Extract the (x, y) coordinate from the center of the cell holding the provided text.  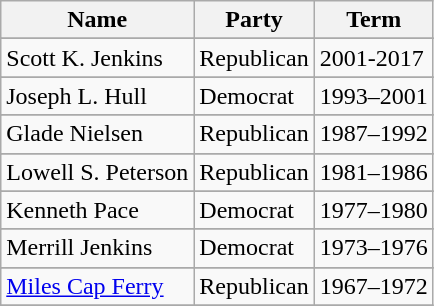
Merrill Jenkins (98, 248)
Kenneth Pace (98, 210)
1973–1976 (374, 248)
Name (98, 20)
Miles Cap Ferry (98, 286)
2001-2017 (374, 58)
Glade Nielsen (98, 134)
Joseph L. Hull (98, 96)
1977–1980 (374, 210)
1993–2001 (374, 96)
Term (374, 20)
1981–1986 (374, 172)
1967–1972 (374, 286)
Lowell S. Peterson (98, 172)
1987–1992 (374, 134)
Party (254, 20)
Scott K. Jenkins (98, 58)
